Find where the given text appears and provide that cell's center as [x, y] coordinate. 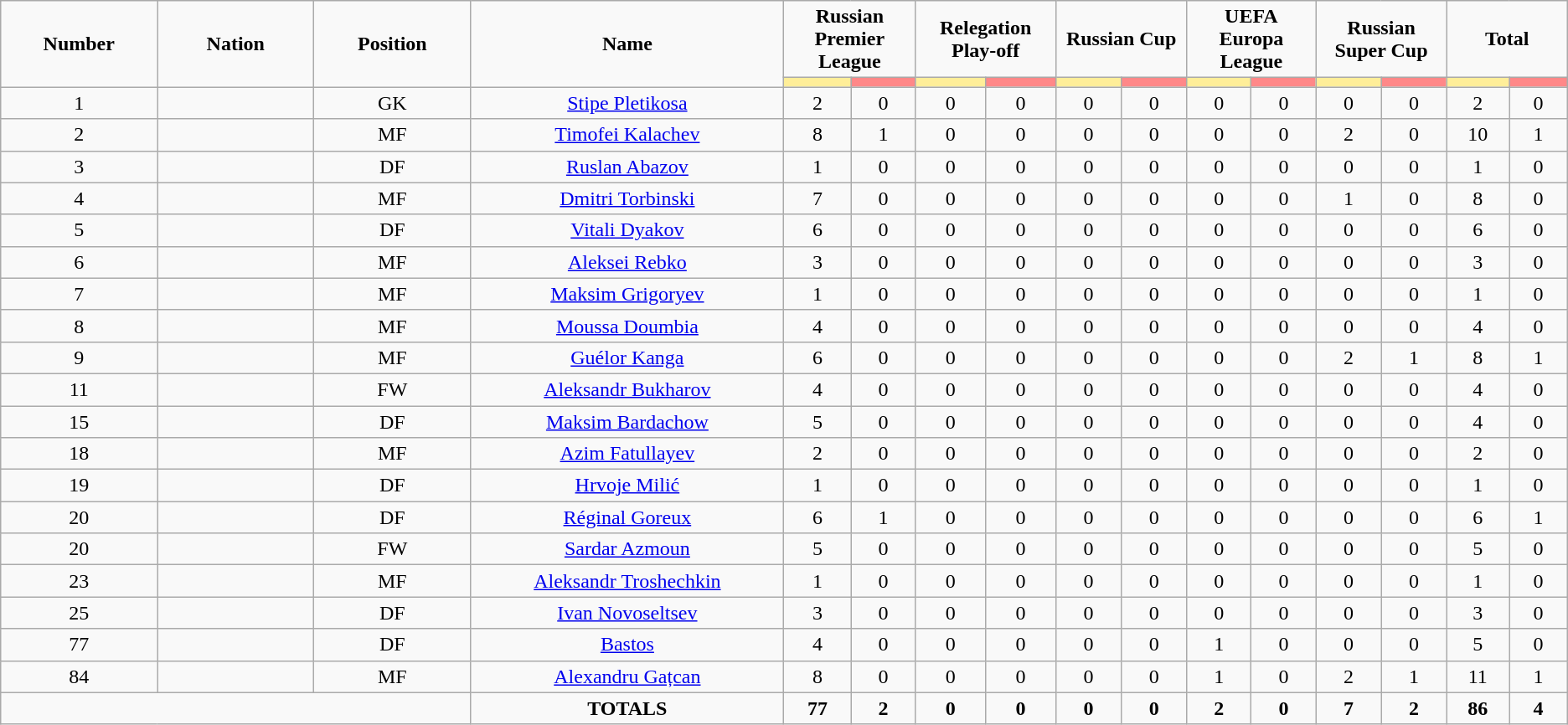
15 [79, 421]
Russian Super Cup [1381, 39]
Number [79, 44]
Guélor Kanga [627, 357]
Dmitri Torbinski [627, 198]
Moussa Doumbia [627, 326]
Alexandru Gațcan [627, 676]
Sardar Azmoun [627, 549]
23 [79, 581]
9 [79, 357]
Réginal Goreux [627, 517]
TOTALS [627, 708]
Relegation Play-off [986, 39]
84 [79, 676]
Aleksandr Troshechkin [627, 581]
Timofei Kalachev [627, 135]
Russian Cup [1122, 39]
Bastos [627, 645]
Maksim Grigoryev [627, 294]
10 [1478, 135]
Stipe Pletikosa [627, 103]
Russian Premier League [849, 39]
Ivan Novoseltsev [627, 613]
18 [79, 454]
Hrvoje Milić [627, 486]
19 [79, 486]
Nation [236, 44]
Maksim Bardachow [627, 421]
86 [1478, 708]
UEFA Europa League [1251, 39]
GK [392, 103]
Azim Fatullayev [627, 454]
Ruslan Abazov [627, 167]
Aleksei Rebko [627, 262]
Aleksandr Bukharov [627, 389]
Total [1507, 39]
25 [79, 613]
Vitali Dyakov [627, 230]
Position [392, 44]
Name [627, 44]
